Capture the cell that displays the provided text and extract its (x, y) central coordinate. 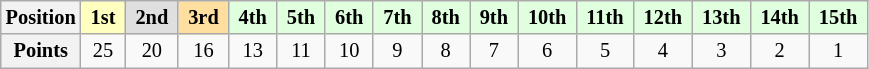
Position (41, 17)
25 (104, 51)
11 (301, 51)
9 (397, 51)
7th (397, 17)
3rd (203, 17)
1 (838, 51)
4th (253, 17)
13 (253, 51)
11th (604, 17)
5 (604, 51)
14th (779, 17)
6 (547, 51)
9th (494, 17)
7 (494, 51)
10th (547, 17)
13th (721, 17)
1st (104, 17)
8 (446, 51)
8th (446, 17)
16 (203, 51)
Points (41, 51)
10 (349, 51)
2 (779, 51)
6th (349, 17)
3 (721, 51)
12th (663, 17)
20 (152, 51)
15th (838, 17)
4 (663, 51)
5th (301, 17)
2nd (152, 17)
